Output the [X, Y] coordinate of the center of the cell containing the given text.  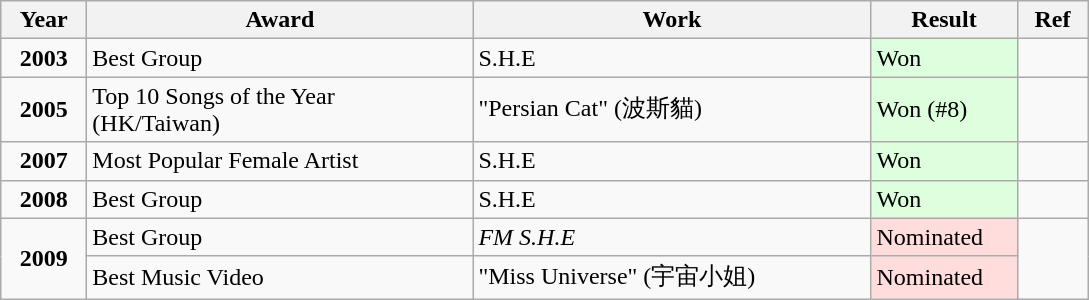
2009 [44, 258]
Year [44, 20]
"Miss Universe" (宇宙小姐) [672, 278]
Result [944, 20]
Award [280, 20]
Best Music Video [280, 278]
Ref [1052, 20]
2003 [44, 58]
2005 [44, 110]
Work [672, 20]
Won (#8) [944, 110]
2008 [44, 199]
2007 [44, 161]
Top 10 Songs of the Year (HK/Taiwan) [280, 110]
"Persian Cat" (波斯貓) [672, 110]
Most Popular Female Artist [280, 161]
FM S.H.E [672, 237]
